Pinpoint the cell where the given text exists, returning its (x, y) midpoint coordinate. 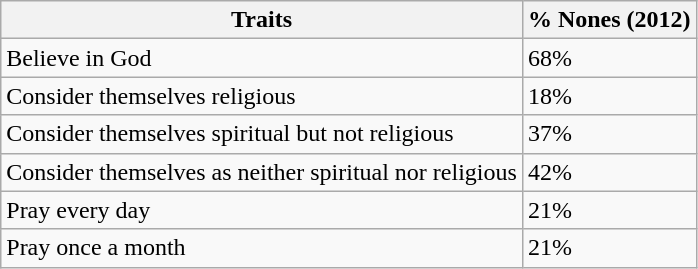
68% (609, 58)
Consider themselves religious (262, 96)
42% (609, 172)
Traits (262, 20)
18% (609, 96)
Pray once a month (262, 248)
Believe in God (262, 58)
Consider themselves spiritual but not religious (262, 134)
Pray every day (262, 210)
Consider themselves as neither spiritual nor religious (262, 172)
37% (609, 134)
% Nones (2012) (609, 20)
